Find where the given text appears and provide that cell's center as (x, y) coordinate. 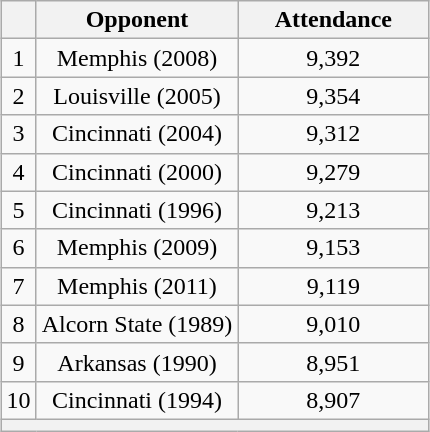
Cincinnati (1994) (137, 400)
9,392 (334, 58)
3 (18, 134)
9,213 (334, 210)
5 (18, 210)
Memphis (2009) (137, 248)
Memphis (2011) (137, 286)
Attendance (334, 20)
Memphis (2008) (137, 58)
1 (18, 58)
9,119 (334, 286)
Arkansas (1990) (137, 362)
4 (18, 172)
Cincinnati (1996) (137, 210)
8,951 (334, 362)
2 (18, 96)
7 (18, 286)
9 (18, 362)
9,312 (334, 134)
9,153 (334, 248)
9,354 (334, 96)
Alcorn State (1989) (137, 324)
6 (18, 248)
Louisville (2005) (137, 96)
9,010 (334, 324)
9,279 (334, 172)
Cincinnati (2000) (137, 172)
8,907 (334, 400)
Opponent (137, 20)
Cincinnati (2004) (137, 134)
8 (18, 324)
10 (18, 400)
